Capture the cell that displays the provided text and extract its (X, Y) central coordinate. 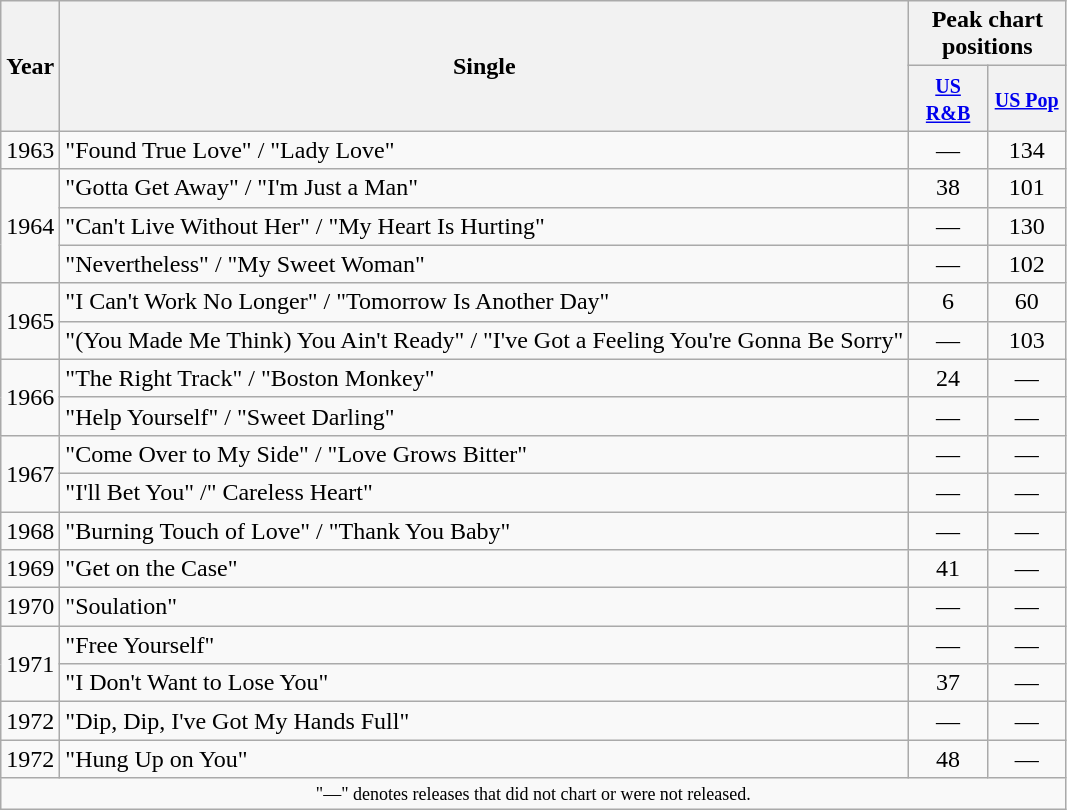
"—" denotes releases that did not chart or were not released. (534, 794)
"The Right Track" / "Boston Monkey" (484, 378)
1971 (30, 664)
Single (484, 66)
1966 (30, 397)
"Get on the Case" (484, 569)
41 (948, 569)
"Hung Up on You" (484, 759)
"Can't Live Without Her" / "My Heart Is Hurting" (484, 226)
101 (1026, 188)
"Free Yourself" (484, 645)
1969 (30, 569)
"Gotta Get Away" / "I'm Just a Man" (484, 188)
"Help Yourself" / "Sweet Darling" (484, 416)
48 (948, 759)
103 (1026, 340)
60 (1026, 302)
"Come Over to My Side" / "Love Grows Bitter" (484, 454)
38 (948, 188)
"I'll Bet You" /" Careless Heart" (484, 492)
130 (1026, 226)
134 (1026, 150)
1964 (30, 226)
"Burning Touch of Love" / "Thank You Baby" (484, 531)
24 (948, 378)
1965 (30, 321)
"Nevertheless" / "My Sweet Woman" (484, 264)
6 (948, 302)
US Pop (1026, 98)
102 (1026, 264)
Peak chart positions (988, 34)
1970 (30, 607)
1968 (30, 531)
"Found True Love" / "Lady Love" (484, 150)
"I Can't Work No Longer" / "Tomorrow Is Another Day" (484, 302)
"Soulation" (484, 607)
"I Don't Want to Lose You" (484, 683)
37 (948, 683)
US R&B (948, 98)
"(You Made Me Think) You Ain't Ready" / "I've Got a Feeling You're Gonna Be Sorry" (484, 340)
"Dip, Dip, I've Got My Hands Full" (484, 721)
Year (30, 66)
1967 (30, 473)
1963 (30, 150)
